Find where the given text appears and provide that cell's center as [x, y] coordinate. 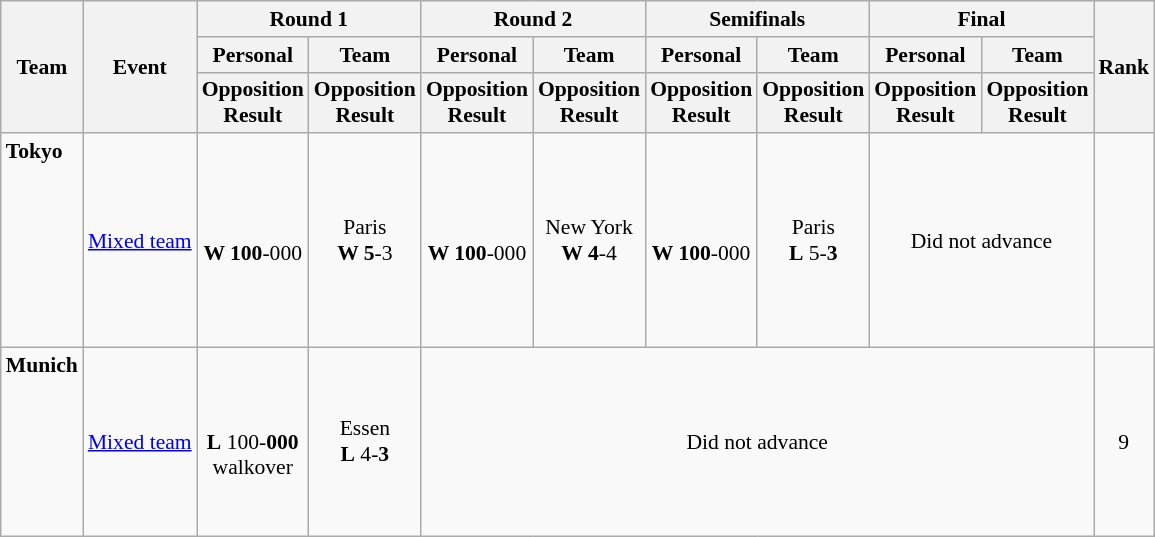
EssenL 4-3 [365, 442]
ParisL 5-3 [813, 241]
Final [981, 19]
9 [1124, 442]
Event [140, 67]
Round 1 [309, 19]
New YorkW 4-4 [589, 241]
Tokyo [42, 241]
Semifinals [757, 19]
Round 2 [533, 19]
ParisW 5-3 [365, 241]
Munich [42, 442]
Rank [1124, 67]
L 100-000walkover [253, 442]
